Locate the cell with the specified text and output its [X, Y] center coordinate. 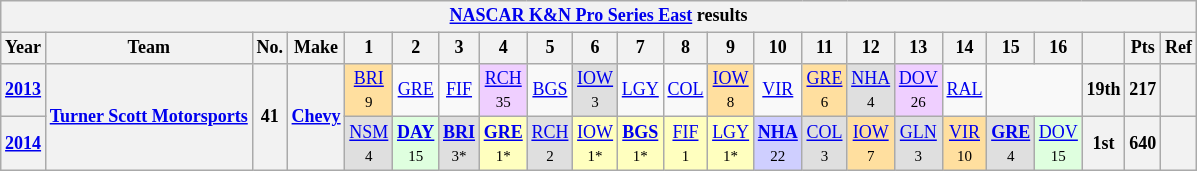
8 [686, 48]
Ref [1179, 48]
BGS [550, 90]
Turner Scott Motorsports [148, 116]
Team [148, 48]
12 [871, 48]
NHA4 [871, 90]
2013 [24, 90]
COL [686, 90]
GRE6 [824, 90]
IOW7 [871, 144]
Make [316, 48]
BRI9 [369, 90]
DOV15 [1059, 144]
3 [460, 48]
RCH2 [550, 144]
NHA22 [778, 144]
9 [731, 48]
10 [778, 48]
Chevy [316, 116]
DAY15 [416, 144]
RAL [964, 90]
Year [24, 48]
15 [1011, 48]
13 [918, 48]
IOW3 [596, 90]
1st [1104, 144]
VIR10 [964, 144]
GRE4 [1011, 144]
7 [640, 48]
LGY1* [731, 144]
DOV26 [918, 90]
BRI3* [460, 144]
Pts [1143, 48]
217 [1143, 90]
1 [369, 48]
2 [416, 48]
19th [1104, 90]
41 [270, 116]
2014 [24, 144]
FIF [460, 90]
LGY [640, 90]
RCH35 [503, 90]
BGS1* [640, 144]
14 [964, 48]
IOW1* [596, 144]
4 [503, 48]
16 [1059, 48]
No. [270, 48]
11 [824, 48]
GRE [416, 90]
6 [596, 48]
NASCAR K&N Pro Series East results [598, 16]
640 [1143, 144]
GRE1* [503, 144]
FIF1 [686, 144]
GLN3 [918, 144]
5 [550, 48]
IOW8 [731, 90]
VIR [778, 90]
COL3 [824, 144]
NSM4 [369, 144]
